Provide the [X, Y] coordinate of the cell's center where the given text is located.  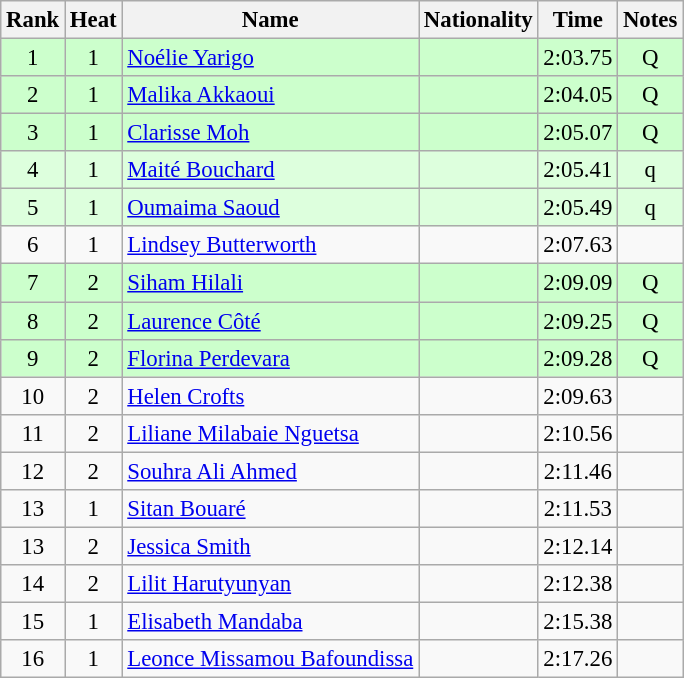
2:09.09 [578, 283]
12 [33, 471]
2:17.26 [578, 659]
2:11.53 [578, 509]
5 [33, 208]
Sitan Bouaré [270, 509]
10 [33, 396]
Lindsey Butterworth [270, 245]
Lilit Harutyunyan [270, 584]
8 [33, 321]
Siham Hilali [270, 283]
15 [33, 621]
16 [33, 659]
Oumaima Saoud [270, 208]
Liliane Milabaie Nguetsa [270, 433]
2:03.75 [578, 58]
Noélie Yarigo [270, 58]
Name [270, 20]
Helen Crofts [270, 396]
Elisabeth Mandaba [270, 621]
2:09.25 [578, 321]
2:15.38 [578, 621]
2:09.63 [578, 396]
Rank [33, 20]
2:07.63 [578, 245]
Malika Akkaoui [270, 95]
Time [578, 20]
Heat [94, 20]
2:09.28 [578, 358]
9 [33, 358]
Clarisse Moh [270, 133]
Maité Bouchard [270, 170]
2:12.38 [578, 584]
Leonce Missamou Bafoundissa [270, 659]
Jessica Smith [270, 546]
2:04.05 [578, 95]
14 [33, 584]
Nationality [478, 20]
2:05.41 [578, 170]
2:12.14 [578, 546]
3 [33, 133]
11 [33, 433]
2:05.49 [578, 208]
6 [33, 245]
2:05.07 [578, 133]
2:10.56 [578, 433]
7 [33, 283]
4 [33, 170]
Souhra Ali Ahmed [270, 471]
Laurence Côté [270, 321]
Notes [650, 20]
Florina Perdevara [270, 358]
2:11.46 [578, 471]
